Scan for the cell matching the given text and deliver its [x, y] coordinate at center. 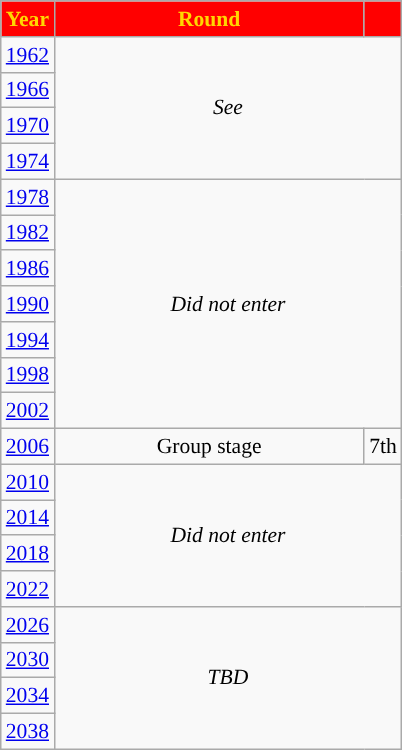
2014 [28, 518]
1970 [28, 126]
TBD [228, 678]
2002 [28, 411]
7th [383, 447]
2018 [28, 554]
Group stage [209, 447]
1974 [28, 162]
2030 [28, 660]
1962 [28, 55]
1990 [28, 304]
2038 [28, 732]
2022 [28, 589]
1966 [28, 90]
Year [28, 19]
1994 [28, 340]
2010 [28, 482]
1998 [28, 375]
1978 [28, 197]
1986 [28, 269]
2006 [28, 447]
See [228, 108]
2026 [28, 625]
Round [209, 19]
2034 [28, 696]
1982 [28, 233]
